For the text-containing cell, return its midpoint in [x, y] coordinate format. 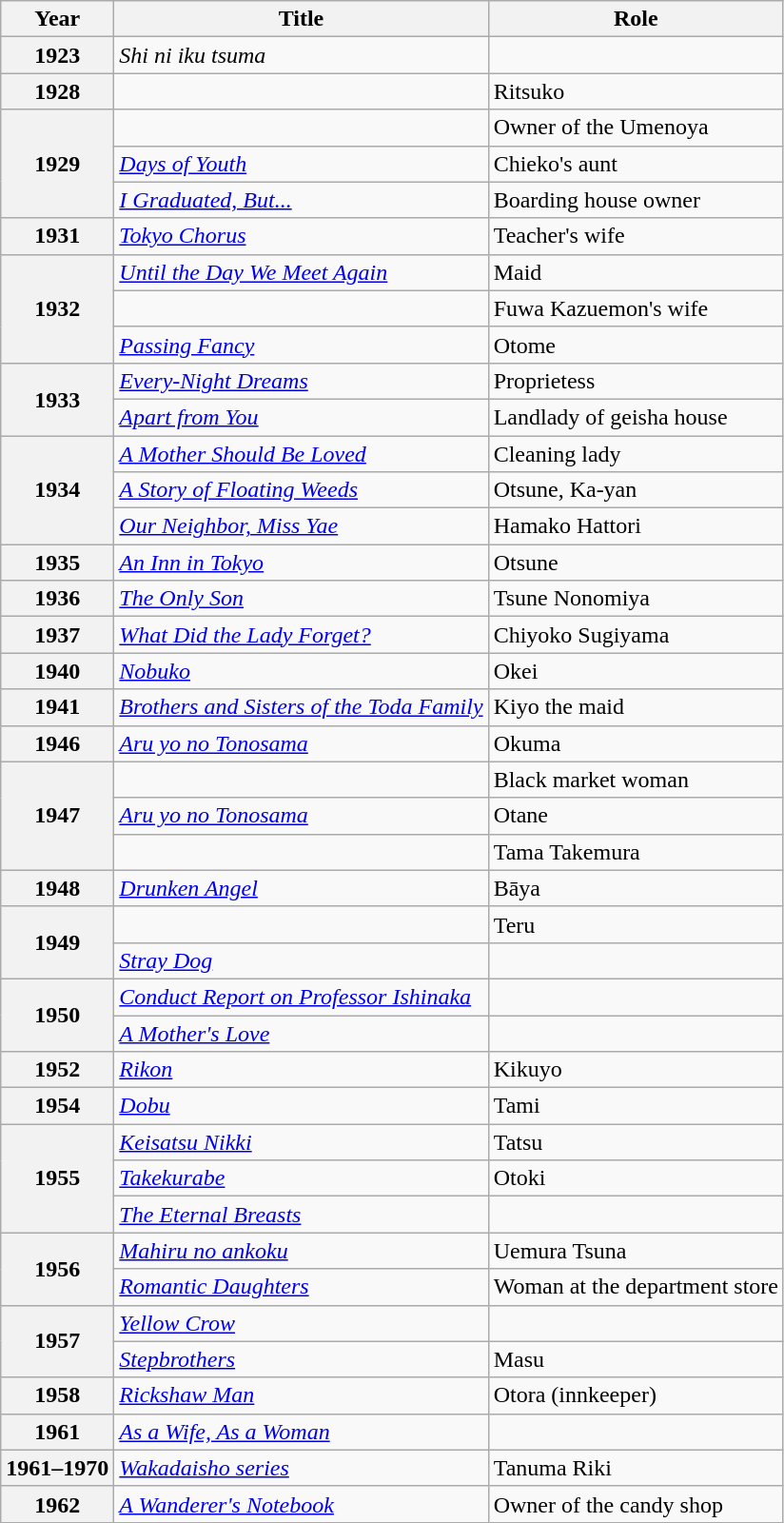
I Graduated, But... [301, 200]
Otora (innkeeper) [636, 1395]
Our Neighbor, Miss Yae [301, 526]
Chieko's aunt [636, 164]
Otoki [636, 1178]
1937 [57, 635]
1950 [57, 1015]
Fuwa Kazuemon's wife [636, 308]
Uemura Tsuna [636, 1251]
Okuma [636, 743]
Brothers and Sisters of the Toda Family [301, 707]
Tami [636, 1106]
Okei [636, 671]
1929 [57, 164]
As a Wife, As a Woman [301, 1432]
1962 [57, 1504]
Wakadaisho series [301, 1468]
Apart from You [301, 417]
Days of Youth [301, 164]
Nobuko [301, 671]
Otome [636, 345]
Every-Night Dreams [301, 381]
Chiyoko Sugiyama [636, 635]
Year [57, 19]
1923 [57, 55]
Proprietess [636, 381]
1958 [57, 1395]
Until the Day We Meet Again [301, 272]
Teru [636, 924]
Maid [636, 272]
Teacher's wife [636, 236]
1952 [57, 1070]
Conduct Report on Professor Ishinaka [301, 997]
1955 [57, 1178]
A Wanderer's Notebook [301, 1504]
Stray Dog [301, 960]
Tsune Nonomiya [636, 599]
Shi ni iku tsuma [301, 55]
A Story of Floating Weeds [301, 490]
Woman at the department store [636, 1287]
Tama Takemura [636, 852]
Role [636, 19]
Kiyo the maid [636, 707]
1928 [57, 91]
1932 [57, 308]
1949 [57, 942]
Otsune [636, 563]
1956 [57, 1269]
The Only Son [301, 599]
The Eternal Breasts [301, 1215]
Takekurabe [301, 1178]
1934 [57, 490]
1961–1970 [57, 1468]
1931 [57, 236]
Stepbrothers [301, 1359]
Tanuma Riki [636, 1468]
Boarding house owner [636, 200]
1940 [57, 671]
Hamako Hattori [636, 526]
1933 [57, 399]
1957 [57, 1341]
Otane [636, 816]
Bāya [636, 888]
An Inn in Tokyo [301, 563]
Kikuyo [636, 1070]
Otsune, Ka-yan [636, 490]
Rickshaw Man [301, 1395]
Dobu [301, 1106]
Drunken Angel [301, 888]
A Mother's Love [301, 1033]
Passing Fancy [301, 345]
1961 [57, 1432]
Black market woman [636, 780]
Ritsuko [636, 91]
1941 [57, 707]
1954 [57, 1106]
Rikon [301, 1070]
Owner of the candy shop [636, 1504]
Mahiru no ankoku [301, 1251]
Owner of the Umenoya [636, 128]
1935 [57, 563]
Cleaning lady [636, 454]
Keisatsu Nikki [301, 1142]
Yellow Crow [301, 1323]
1947 [57, 816]
Tokyo Chorus [301, 236]
A Mother Should Be Loved [301, 454]
Masu [636, 1359]
Romantic Daughters [301, 1287]
What Did the Lady Forget? [301, 635]
1946 [57, 743]
Tatsu [636, 1142]
Landlady of geisha house [636, 417]
1948 [57, 888]
Title [301, 19]
1936 [57, 599]
